Capture the cell that displays the provided text and extract its (X, Y) central coordinate. 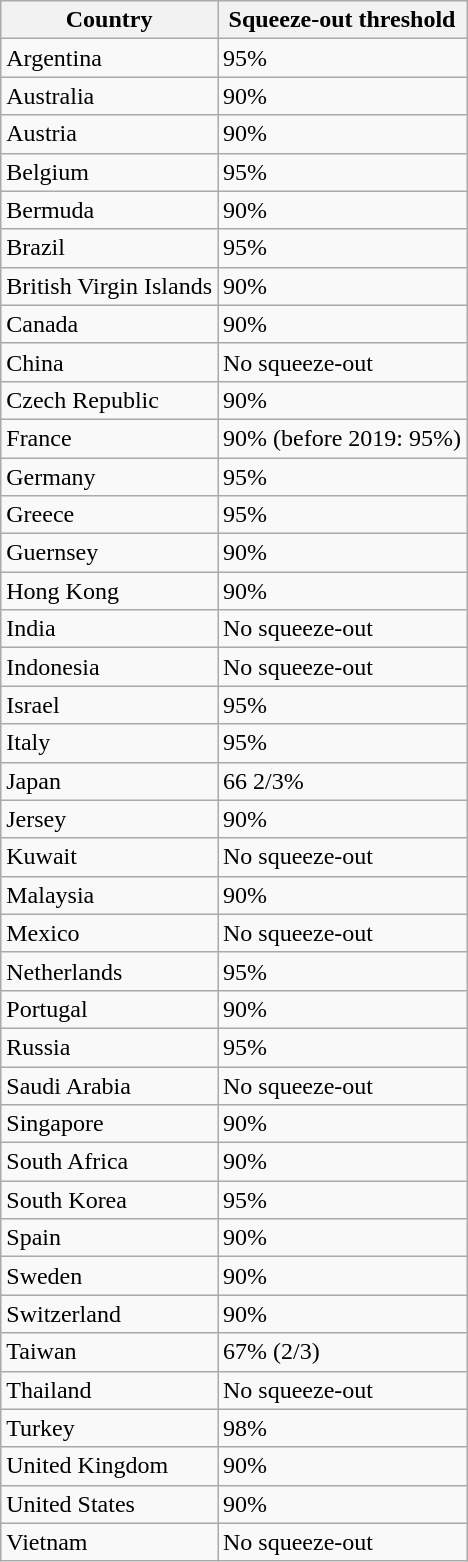
Portugal (110, 1009)
Thailand (110, 1390)
Australia (110, 96)
South Korea (110, 1200)
Argentina (110, 58)
Hong Kong (110, 591)
Singapore (110, 1124)
Saudi Arabia (110, 1085)
Russia (110, 1047)
Brazil (110, 248)
Switzerland (110, 1314)
Kuwait (110, 857)
China (110, 362)
Italy (110, 743)
Bermuda (110, 210)
India (110, 629)
Spain (110, 1238)
98% (342, 1428)
United Kingdom (110, 1466)
Greece (110, 515)
Israel (110, 705)
Taiwan (110, 1352)
Turkey (110, 1428)
Netherlands (110, 971)
United States (110, 1504)
Sweden (110, 1276)
Mexico (110, 933)
Belgium (110, 172)
Canada (110, 324)
Czech Republic (110, 400)
British Virgin Islands (110, 286)
67% (2/3) (342, 1352)
Indonesia (110, 667)
Malaysia (110, 895)
France (110, 438)
Germany (110, 477)
90% (before 2019: 95%) (342, 438)
Japan (110, 781)
South Africa (110, 1162)
Country (110, 20)
66 2/3% (342, 781)
Jersey (110, 819)
Vietnam (110, 1542)
Austria (110, 134)
Squeeze-out threshold (342, 20)
Guernsey (110, 553)
